Extract the (X, Y) coordinate from the center of the cell holding the provided text.  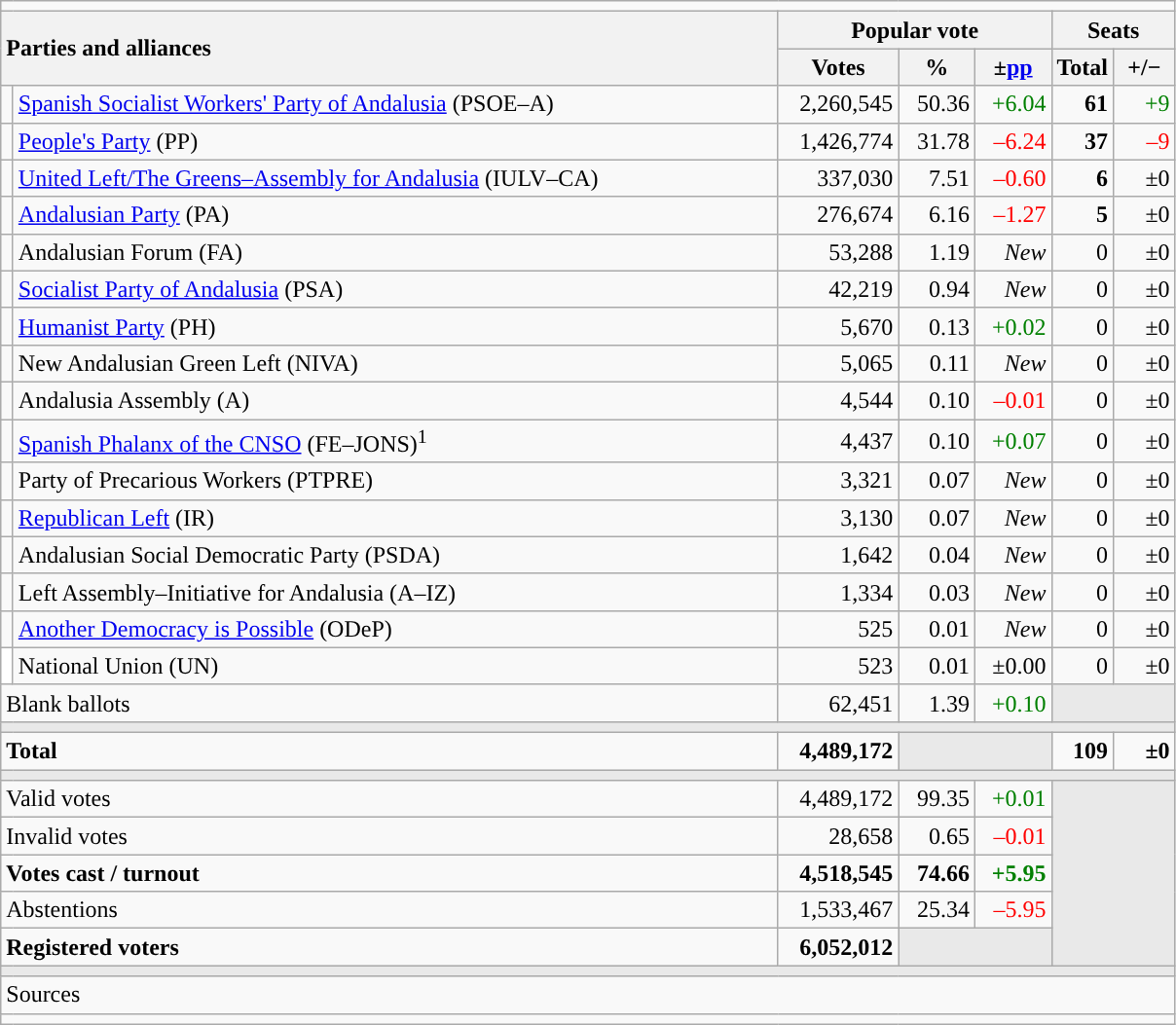
0.94 (937, 289)
+/− (1145, 67)
0.13 (937, 326)
Party of Precarious Workers (PTPRE) (395, 481)
Andalusian Party (PA) (395, 215)
Left Assembly–Initiative for Andalusia (A–IZ) (395, 592)
337,030 (838, 178)
Andalusia Assembly (A) (395, 400)
5 (1083, 215)
United Left/The Greens–Assembly for Andalusia (IULV–CA) (395, 178)
276,674 (838, 215)
31.78 (937, 141)
Parties and alliances (389, 49)
Humanist Party (PH) (395, 326)
6 (1083, 178)
4,544 (838, 400)
1,426,774 (838, 141)
+0.07 (1012, 440)
109 (1083, 751)
Votes cast / turnout (389, 873)
0.11 (937, 363)
4,518,545 (838, 873)
±pp (1012, 67)
Socialist Party of Andalusia (PSA) (395, 289)
Invalid votes (389, 836)
53,288 (838, 252)
Spanish Socialist Workers' Party of Andalusia (PSOE–A) (395, 104)
6,052,012 (838, 947)
–1.27 (1012, 215)
% (937, 67)
Republican Left (IR) (395, 518)
Valid votes (389, 799)
Votes (838, 67)
5,670 (838, 326)
Registered voters (389, 947)
37 (1083, 141)
2,260,545 (838, 104)
6.16 (937, 215)
Another Democracy is Possible (ODeP) (395, 629)
0.65 (937, 836)
Andalusian Forum (FA) (395, 252)
61 (1083, 104)
1,533,467 (838, 910)
1.39 (937, 703)
525 (838, 629)
42,219 (838, 289)
New Andalusian Green Left (NIVA) (395, 363)
1.19 (937, 252)
4,437 (838, 440)
Seats (1114, 30)
62,451 (838, 703)
Sources (588, 995)
Spanish Phalanx of the CNSO (FE–JONS)1 (395, 440)
–5.95 (1012, 910)
±0.00 (1012, 666)
99.35 (937, 799)
74.66 (937, 873)
5,065 (838, 363)
3,321 (838, 481)
+5.95 (1012, 873)
Abstentions (389, 910)
+6.04 (1012, 104)
People's Party (PP) (395, 141)
25.34 (937, 910)
1,334 (838, 592)
0.03 (937, 592)
28,658 (838, 836)
7.51 (937, 178)
–0.60 (1012, 178)
National Union (UN) (395, 666)
0.04 (937, 555)
–6.24 (1012, 141)
1,642 (838, 555)
50.36 (937, 104)
+0.01 (1012, 799)
523 (838, 666)
+0.02 (1012, 326)
Andalusian Social Democratic Party (PSDA) (395, 555)
+0.10 (1012, 703)
3,130 (838, 518)
–9 (1145, 141)
Popular vote (915, 30)
Blank ballots (389, 703)
+9 (1145, 104)
